Output the [x, y] coordinate of the center of the cell containing the given text.  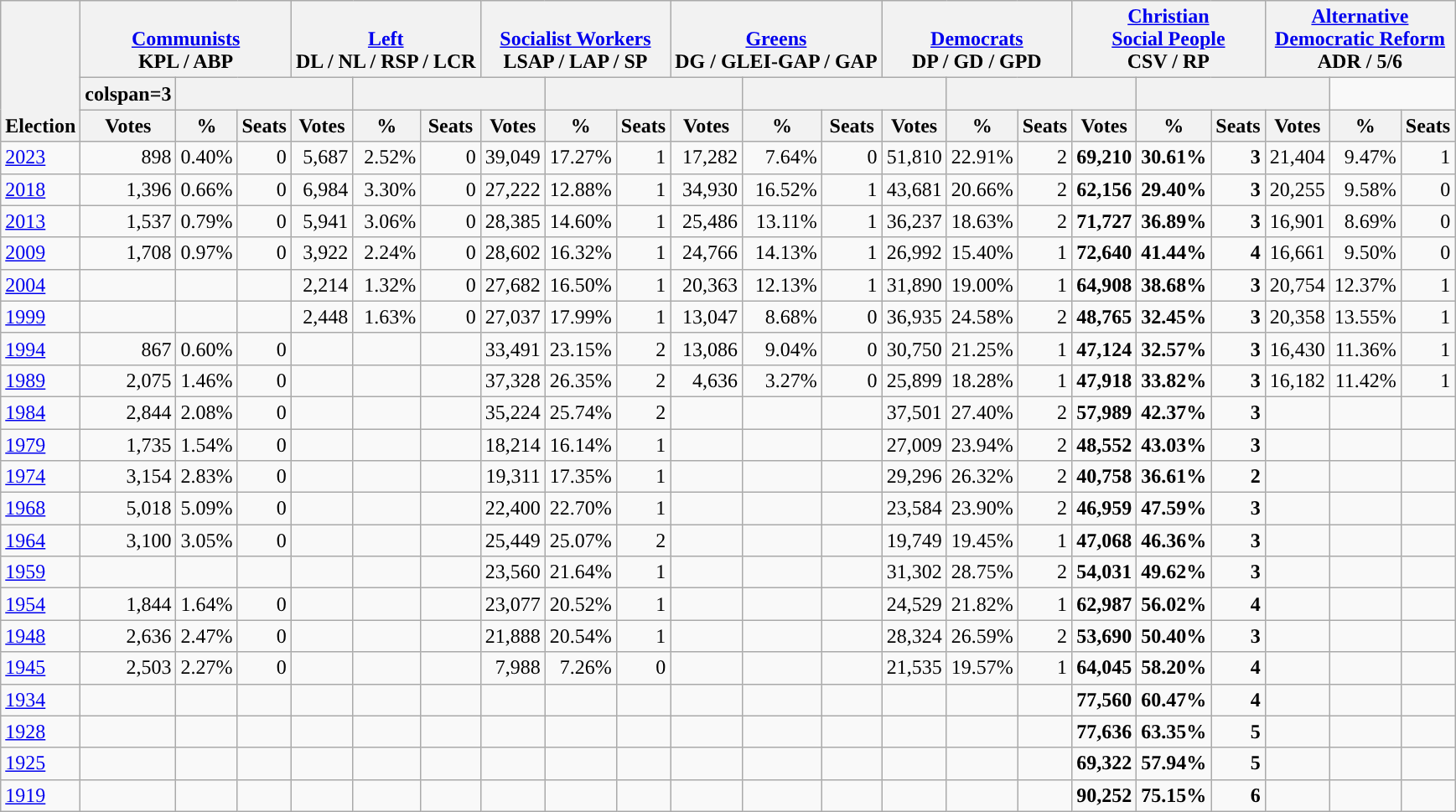
18.63% [982, 221]
54,031 [1105, 572]
33,491 [513, 349]
19.57% [982, 668]
2,503 [128, 668]
1945 [40, 668]
20,255 [1298, 189]
27,682 [513, 285]
1974 [40, 477]
41.44% [1174, 253]
2,636 [128, 636]
7,988 [513, 668]
21.82% [982, 604]
57,989 [1105, 412]
12.37% [1365, 285]
17.27% [580, 158]
LeftDL / NL / RSP / LCR [386, 39]
75.15% [1174, 795]
2.83% [206, 477]
5,018 [128, 509]
2.24% [387, 253]
28,385 [513, 221]
1,735 [128, 445]
57.94% [1174, 763]
18.28% [982, 380]
17,282 [707, 158]
4,636 [707, 380]
23,584 [914, 509]
25,449 [513, 540]
1999 [40, 317]
69,210 [1105, 158]
43,681 [914, 189]
53,690 [1105, 636]
2013 [40, 221]
29.40% [1174, 189]
19,311 [513, 477]
22,400 [513, 509]
29,296 [914, 477]
6,984 [322, 189]
20,358 [1298, 317]
2.27% [206, 668]
63.35% [1174, 732]
28,602 [513, 253]
1919 [40, 795]
14.60% [580, 221]
AlternativeDemocratic ReformADR / 5/6 [1360, 39]
31,890 [914, 285]
0.60% [206, 349]
56.02% [1174, 604]
34,930 [707, 189]
3.30% [387, 189]
47,124 [1105, 349]
21,888 [513, 636]
0.97% [206, 253]
47.59% [1174, 509]
1925 [40, 763]
25.74% [580, 412]
0.40% [206, 158]
2.52% [387, 158]
22.70% [580, 509]
9.50% [1365, 253]
2004 [40, 285]
3,154 [128, 477]
20.66% [982, 189]
898 [128, 158]
CommunistsKPL / ABP [186, 39]
6 [1238, 795]
90,252 [1105, 795]
17.99% [580, 317]
11.42% [1365, 380]
36,237 [914, 221]
3.27% [783, 380]
2023 [40, 158]
72,640 [1105, 253]
27,009 [914, 445]
2,844 [128, 412]
31,302 [914, 572]
25.07% [580, 540]
77,560 [1105, 700]
42.37% [1174, 412]
1959 [40, 572]
30.61% [1174, 158]
19,749 [914, 540]
64,908 [1105, 285]
48,552 [1105, 445]
16,430 [1298, 349]
DemocratsDP / GD / GPD [977, 39]
9.58% [1365, 189]
21,535 [914, 668]
20,363 [707, 285]
23,077 [513, 604]
5,941 [322, 221]
62,156 [1105, 189]
1989 [40, 380]
28,324 [914, 636]
2,448 [322, 317]
8.68% [783, 317]
1,844 [128, 604]
1984 [40, 412]
1.32% [387, 285]
37,328 [513, 380]
2018 [40, 189]
35,224 [513, 412]
23.90% [982, 509]
15.40% [982, 253]
26,992 [914, 253]
36.89% [1174, 221]
19.00% [982, 285]
3.05% [206, 540]
1968 [40, 509]
1.46% [206, 380]
9.47% [1365, 158]
60.47% [1174, 700]
18,214 [513, 445]
27,222 [513, 189]
26.35% [580, 380]
3,100 [128, 540]
32.57% [1174, 349]
2,214 [322, 285]
1,708 [128, 253]
27.40% [982, 412]
17.35% [580, 477]
26.59% [982, 636]
1,396 [128, 189]
43.03% [1174, 445]
24,529 [914, 604]
47,068 [1105, 540]
47,918 [1105, 380]
16.32% [580, 253]
19.45% [982, 540]
71,727 [1105, 221]
30,750 [914, 349]
33.82% [1174, 380]
1948 [40, 636]
2.08% [206, 412]
21.64% [580, 572]
16.14% [580, 445]
14.13% [783, 253]
64,045 [1105, 668]
ChristianSocial PeopleCSV / RP [1168, 39]
1979 [40, 445]
16.50% [580, 285]
16,901 [1298, 221]
2009 [40, 253]
867 [128, 349]
13,047 [707, 317]
50.40% [1174, 636]
1.63% [387, 317]
20.54% [580, 636]
62,987 [1105, 604]
0.66% [206, 189]
24,766 [707, 253]
Socialist WorkersLSAP / LAP / SP [575, 39]
27,037 [513, 317]
25,899 [914, 380]
11.36% [1365, 349]
36.61% [1174, 477]
13.55% [1365, 317]
48,765 [1105, 317]
49.62% [1174, 572]
2,075 [128, 380]
36,935 [914, 317]
0.79% [206, 221]
1928 [40, 732]
1954 [40, 604]
colspan=3 [128, 94]
1.64% [206, 604]
12.88% [580, 189]
46,959 [1105, 509]
1994 [40, 349]
16,182 [1298, 380]
12.13% [783, 285]
9.04% [783, 349]
GreensDG / GLEI-GAP / GAP [776, 39]
5.09% [206, 509]
3.06% [387, 221]
22.91% [982, 158]
16.52% [783, 189]
38.68% [1174, 285]
23.15% [580, 349]
21,404 [1298, 158]
3,922 [322, 253]
7.26% [580, 668]
1934 [40, 700]
28.75% [982, 572]
77,636 [1105, 732]
26.32% [982, 477]
37,501 [914, 412]
24.58% [982, 317]
8.69% [1365, 221]
46.36% [1174, 540]
7.64% [783, 158]
51,810 [914, 158]
21.25% [982, 349]
23.94% [982, 445]
32.45% [1174, 317]
58.20% [1174, 668]
39,049 [513, 158]
23,560 [513, 572]
13,086 [707, 349]
25,486 [707, 221]
1964 [40, 540]
5,687 [322, 158]
69,322 [1105, 763]
20,754 [1298, 285]
13.11% [783, 221]
1.54% [206, 445]
40,758 [1105, 477]
Election [40, 71]
20.52% [580, 604]
2.47% [206, 636]
16,661 [1298, 253]
1,537 [128, 221]
